Output the (x, y) coordinate of the center of the cell containing the given text.  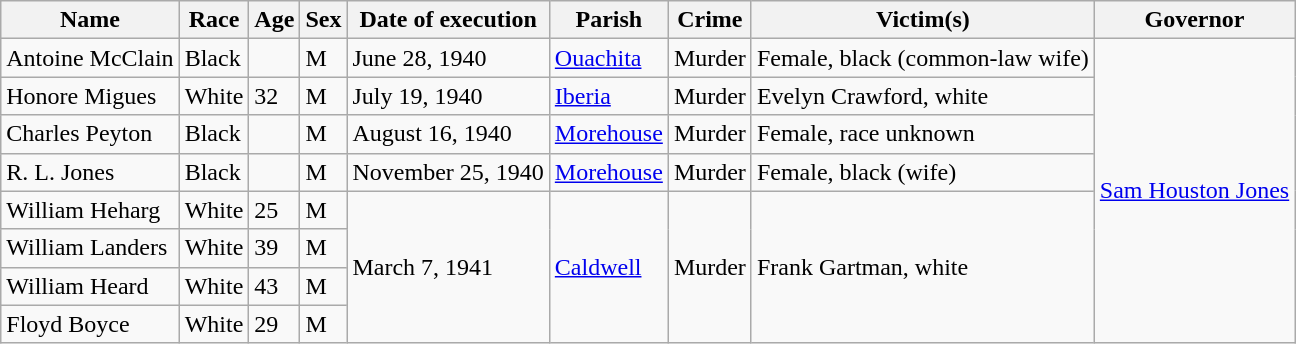
Female, black (common-law wife) (922, 58)
William Heharg (90, 210)
William Heard (90, 286)
Caldwell (608, 267)
Female, race unknown (922, 134)
32 (274, 96)
Antoine McClain (90, 58)
Name (90, 20)
Floyd Boyce (90, 324)
Sam Houston Jones (1194, 191)
Female, black (wife) (922, 172)
November 25, 1940 (448, 172)
43 (274, 286)
Date of execution (448, 20)
March 7, 1941 (448, 267)
Race (214, 20)
25 (274, 210)
Charles Peyton (90, 134)
Honore Migues (90, 96)
Crime (710, 20)
39 (274, 248)
June 28, 1940 (448, 58)
Ouachita (608, 58)
R. L. Jones (90, 172)
July 19, 1940 (448, 96)
Iberia (608, 96)
Parish (608, 20)
William Landers (90, 248)
29 (274, 324)
Age (274, 20)
August 16, 1940 (448, 134)
Evelyn Crawford, white (922, 96)
Frank Gartman, white (922, 267)
Governor (1194, 20)
Sex (324, 20)
Victim(s) (922, 20)
